Search for the cell housing the specified text and yield its [X, Y] center coordinate. 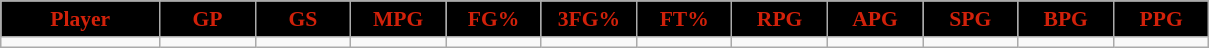
3FG% [588, 19]
FT% [684, 19]
Player [80, 19]
RPG [780, 19]
APG [874, 19]
FG% [494, 19]
PPG [1161, 19]
GS [302, 19]
MPG [398, 19]
GP [208, 19]
BPG [1066, 19]
SPG [970, 19]
